Identify which cell holds the provided text, then report its [x, y] central coordinate. 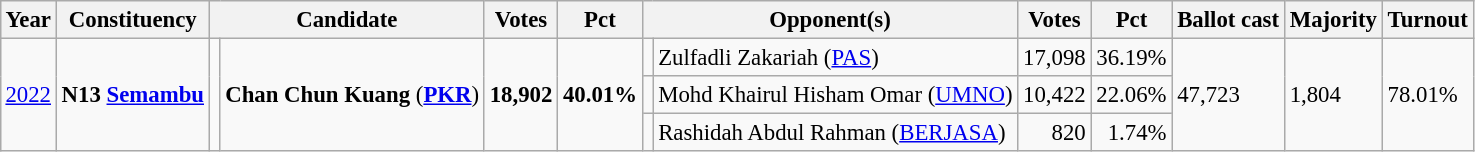
Turnout [1428, 20]
Candidate [346, 20]
40.01% [600, 94]
Mohd Khairul Hisham Omar (UMNO) [836, 95]
17,098 [1054, 57]
22.06% [1132, 95]
Opponent(s) [830, 20]
36.19% [1132, 57]
Rashidah Abdul Rahman (BERJASA) [836, 133]
Majority [1333, 20]
Zulfadli Zakariah (PAS) [836, 57]
1,804 [1333, 94]
10,422 [1054, 95]
Ballot cast [1228, 20]
Constituency [132, 20]
1.74% [1132, 133]
N13 Semambu [132, 94]
Year [28, 20]
Chan Chun Kuang (PKR) [352, 94]
2022 [28, 94]
78.01% [1428, 94]
47,723 [1228, 94]
820 [1054, 133]
18,902 [520, 94]
